Detect which cell encompasses the target text, then output its [X, Y] center coordinate. 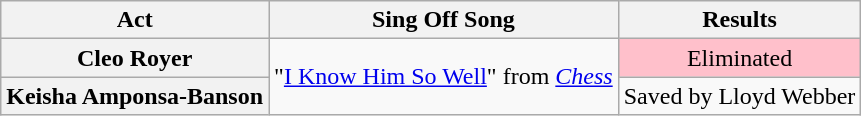
Cleo Royer [135, 58]
Eliminated [740, 58]
Results [740, 20]
Act [135, 20]
Sing Off Song [444, 20]
Saved by Lloyd Webber [740, 96]
Keisha Amponsa-Banson [135, 96]
"I Know Him So Well" from Chess [444, 77]
